Find where the given text appears and provide that cell's center as (x, y) coordinate. 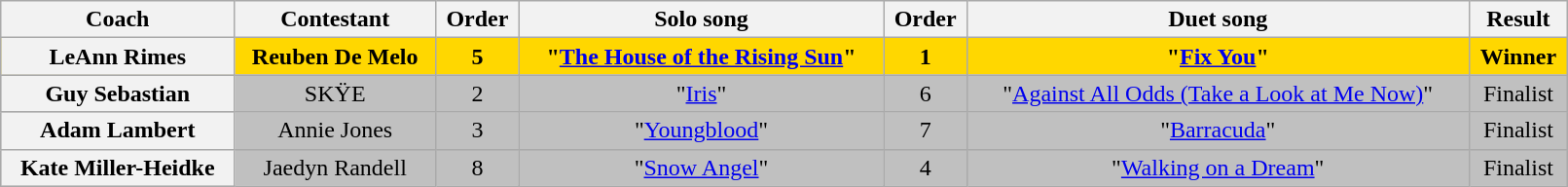
3 (477, 131)
6 (925, 93)
8 (477, 168)
1 (925, 56)
2 (477, 93)
SKŸE (335, 93)
"Iris" (701, 93)
Duet song (1218, 19)
Adam Lambert (118, 131)
"The House of the Rising Sun" (701, 56)
Result (1518, 19)
"Snow Angel" (701, 168)
Guy Sebastian (118, 93)
Coach (118, 19)
4 (925, 168)
5 (477, 56)
Reuben De Melo (335, 56)
LeAnn Rimes (118, 56)
7 (925, 131)
Contestant (335, 19)
"Fix You" (1218, 56)
"Youngblood" (701, 131)
"Against All Odds (Take a Look at Me Now)" (1218, 93)
Solo song (701, 19)
"Barracuda" (1218, 131)
Winner (1518, 56)
"Walking on a Dream" (1218, 168)
Annie Jones (335, 131)
Jaedyn Randell (335, 168)
Kate Miller-Heidke (118, 168)
